Extract the (x, y) coordinate from the center of the cell holding the provided text.  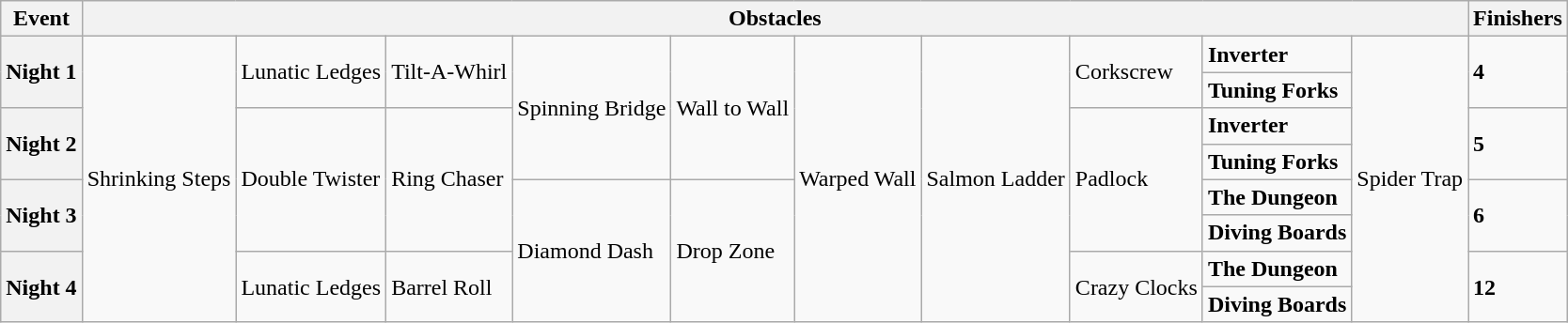
6 (1518, 215)
5 (1518, 144)
Tilt-A-Whirl (449, 72)
Wall to Wall (733, 108)
Padlock (1136, 179)
4 (1518, 72)
Finishers (1518, 19)
Night 2 (41, 144)
Night 1 (41, 72)
Double Twister (311, 179)
Night 3 (41, 215)
Spinning Bridge (592, 108)
Barrel Roll (449, 286)
Obstacles (775, 19)
Crazy Clocks (1136, 286)
Night 4 (41, 286)
Event (41, 19)
Drop Zone (733, 251)
Warped Wall (857, 179)
12 (1518, 286)
Diamond Dash (592, 251)
Shrinking Steps (159, 179)
Corkscrew (1136, 72)
Spider Trap (1410, 179)
Ring Chaser (449, 179)
Salmon Ladder (996, 179)
